Determine the [x, y] coordinate at the center of the cell enclosing the given text.  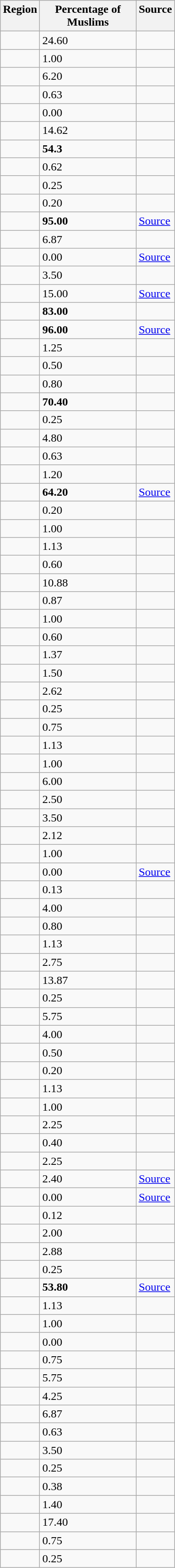
6.00 [88, 781]
2.40 [88, 1179]
0.62 [88, 167]
83.00 [88, 312]
1.37 [88, 655]
54.3 [88, 149]
2.12 [88, 836]
95.00 [88, 221]
4.25 [88, 1396]
4.80 [88, 438]
1.20 [88, 474]
2.50 [88, 799]
0.38 [88, 1486]
1.50 [88, 673]
64.20 [88, 492]
96.00 [88, 330]
Region [20, 16]
0.12 [88, 1215]
0.40 [88, 1143]
6.20 [88, 76]
2.75 [88, 962]
2.00 [88, 1233]
53.80 [88, 1287]
2.88 [88, 1251]
1.40 [88, 1504]
Percentage of Muslims [88, 16]
1.25 [88, 348]
2.62 [88, 691]
13.87 [88, 980]
0.87 [88, 601]
14.62 [88, 131]
70.40 [88, 402]
15.00 [88, 293]
10.88 [88, 583]
0.13 [88, 890]
24.60 [88, 40]
17.40 [88, 1522]
